Search for the cell housing the specified text and yield its [x, y] center coordinate. 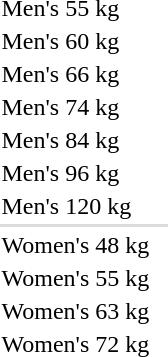
Women's 48 kg [76, 245]
Men's 60 kg [76, 41]
Men's 96 kg [76, 173]
Men's 74 kg [76, 107]
Women's 63 kg [76, 311]
Women's 55 kg [76, 278]
Men's 66 kg [76, 74]
Men's 84 kg [76, 140]
Men's 120 kg [76, 206]
